Capture the cell that displays the provided text and extract its [X, Y] central coordinate. 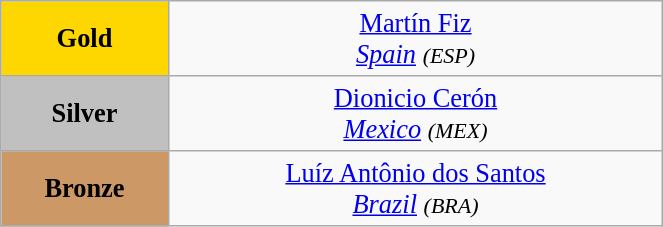
Bronze [84, 188]
Dionicio CerónMexico (MEX) [416, 112]
Luíz Antônio dos SantosBrazil (BRA) [416, 188]
Gold [84, 38]
Martín FizSpain (ESP) [416, 38]
Silver [84, 112]
